Locate the cell with the specified text and output its [X, Y] center coordinate. 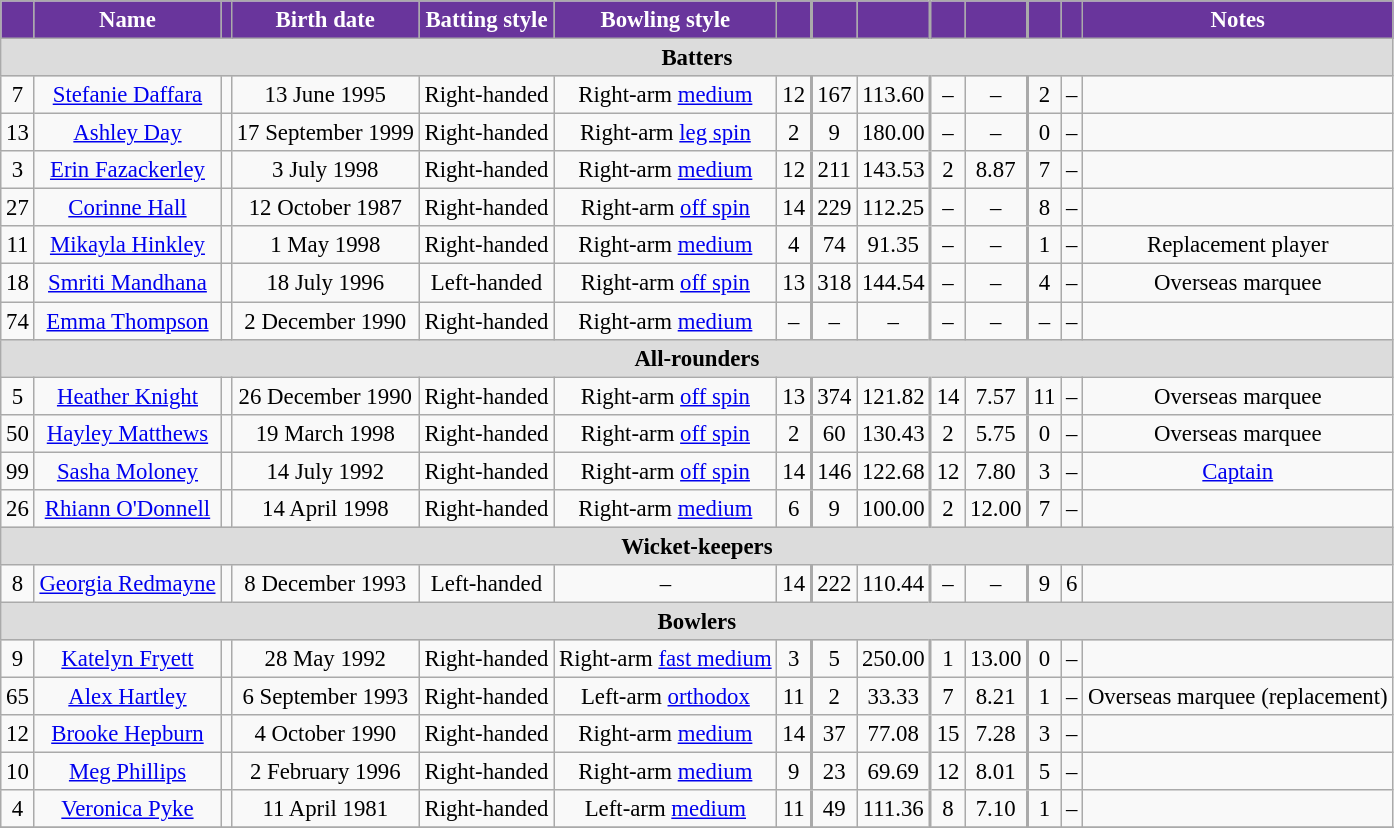
Erin Fazackerley [128, 170]
211 [834, 170]
4 October 1990 [325, 734]
Georgia Redmayne [128, 584]
Left-arm orthodox [666, 697]
14 April 1998 [325, 509]
121.82 [894, 396]
2 December 1990 [325, 321]
Name [128, 20]
23 [834, 772]
Rhiann O'Donnell [128, 509]
Birth date [325, 20]
18 [18, 283]
Veronica Pyke [128, 809]
Stefanie Daffara [128, 95]
13.00 [996, 659]
8.87 [996, 170]
11 April 1981 [325, 809]
12 October 1987 [325, 208]
144.54 [894, 283]
69.69 [894, 772]
10 [18, 772]
8 December 1993 [325, 584]
Batters [697, 58]
229 [834, 208]
113.60 [894, 95]
130.43 [894, 433]
49 [834, 809]
111.36 [894, 809]
19 March 1998 [325, 433]
37 [834, 734]
14 July 1992 [325, 471]
50 [18, 433]
8.01 [996, 772]
7.10 [996, 809]
222 [834, 584]
167 [834, 95]
Right-arm fast medium [666, 659]
77.08 [894, 734]
Alex Hartley [128, 697]
Replacement player [1238, 245]
318 [834, 283]
143.53 [894, 170]
3 July 1998 [325, 170]
17 September 1999 [325, 133]
99 [18, 471]
Brooke Hepburn [128, 734]
8.21 [996, 697]
33.33 [894, 697]
Corinne Hall [128, 208]
Right-arm leg spin [666, 133]
122.68 [894, 471]
15 [948, 734]
Captain [1238, 471]
7.57 [996, 396]
112.25 [894, 208]
Meg Phillips [128, 772]
6 September 1993 [325, 697]
Bowlers [697, 621]
13 June 1995 [325, 95]
27 [18, 208]
1 May 1998 [325, 245]
180.00 [894, 133]
60 [834, 433]
Smriti Mandhana [128, 283]
250.00 [894, 659]
26 December 1990 [325, 396]
7.80 [996, 471]
Bowling style [666, 20]
18 July 1996 [325, 283]
146 [834, 471]
374 [834, 396]
Heather Knight [128, 396]
Wicket-keepers [697, 546]
Left-arm medium [666, 809]
91.35 [894, 245]
100.00 [894, 509]
Ashley Day [128, 133]
Emma Thompson [128, 321]
Notes [1238, 20]
Hayley Matthews [128, 433]
All-rounders [697, 358]
Mikayla Hinkley [128, 245]
Batting style [486, 20]
12.00 [996, 509]
7.28 [996, 734]
28 May 1992 [325, 659]
26 [18, 509]
5.75 [996, 433]
65 [18, 697]
Overseas marquee (replacement) [1238, 697]
110.44 [894, 584]
Sasha Moloney [128, 471]
2 February 1996 [325, 772]
Katelyn Fryett [128, 659]
